Find where the given text appears and provide that cell's center as [X, Y] coordinate. 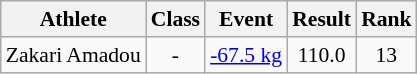
110.0 [322, 55]
Athlete [74, 19]
13 [386, 55]
- [176, 55]
Rank [386, 19]
Class [176, 19]
Result [322, 19]
Zakari Amadou [74, 55]
-67.5 kg [246, 55]
Event [246, 19]
